Output the (x, y) coordinate of the center of the cell containing the given text.  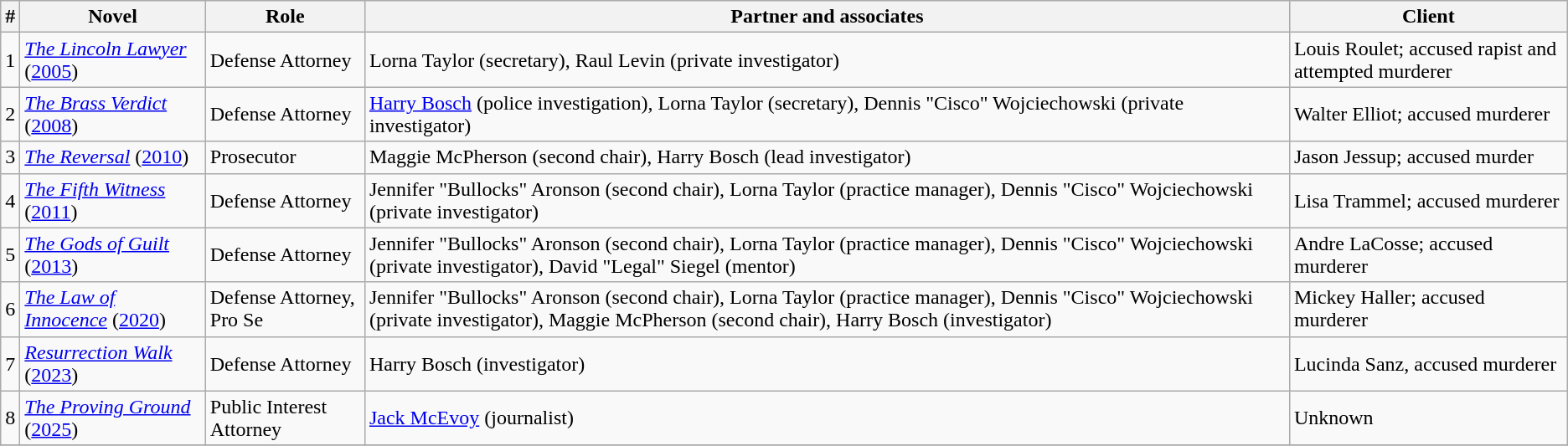
7 (10, 363)
Defense Attorney, Pro Se (285, 310)
Maggie McPherson (second chair), Harry Bosch (lead investigator) (827, 157)
Prosecutor (285, 157)
8 (10, 418)
Jack McEvoy (journalist) (827, 418)
Public Interest Attorney (285, 418)
Lisa Trammel; accused murderer (1428, 201)
Jennifer "Bullocks" Aronson (second chair), Lorna Taylor (practice manager), Dennis "Cisco" Wojciechowski (private investigator) (827, 201)
Harry Bosch (police investigation), Lorna Taylor (secretary), Dennis "Cisco" Wojciechowski (private investigator) (827, 114)
The Fifth Witness (2011) (112, 201)
The Lincoln Lawyer (2005) (112, 60)
5 (10, 254)
# (10, 17)
Louis Roulet; accused rapist and attempted murderer (1428, 60)
Unknown (1428, 418)
The Law of Innocence (2020) (112, 310)
Role (285, 17)
The Gods of Guilt (2013) (112, 254)
3 (10, 157)
Jason Jessup; accused murder (1428, 157)
Mickey Haller; accused murderer (1428, 310)
Lucinda Sanz, accused murderer (1428, 363)
1 (10, 60)
4 (10, 201)
The Brass Verdict (2008) (112, 114)
The Proving Ground (2025) (112, 418)
Walter Elliot; accused murderer (1428, 114)
Andre LaCosse; accused murderer (1428, 254)
Novel (112, 17)
The Reversal (2010) (112, 157)
Harry Bosch (investigator) (827, 363)
Resurrection Walk (2023) (112, 363)
Lorna Taylor (secretary), Raul Levin (private investigator) (827, 60)
6 (10, 310)
Partner and associates (827, 17)
2 (10, 114)
Client (1428, 17)
